Search for the cell housing the specified text and yield its (x, y) center coordinate. 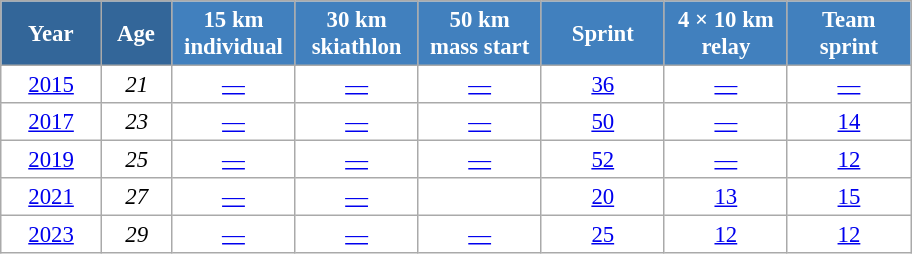
Team sprint (848, 34)
50 (602, 122)
Age (136, 34)
30 km skiathlon (356, 34)
2015 (52, 85)
2021 (52, 197)
Sprint (602, 34)
36 (602, 85)
Year (52, 34)
2023 (52, 235)
29 (136, 235)
20 (602, 197)
15 km individual (234, 34)
21 (136, 85)
4 × 10 km relay (726, 34)
50 km mass start (480, 34)
15 (848, 197)
23 (136, 122)
27 (136, 197)
14 (848, 122)
52 (602, 160)
2019 (52, 160)
2017 (52, 122)
13 (726, 197)
